Determine the (X, Y) coordinate at the center of the cell enclosing the given text.  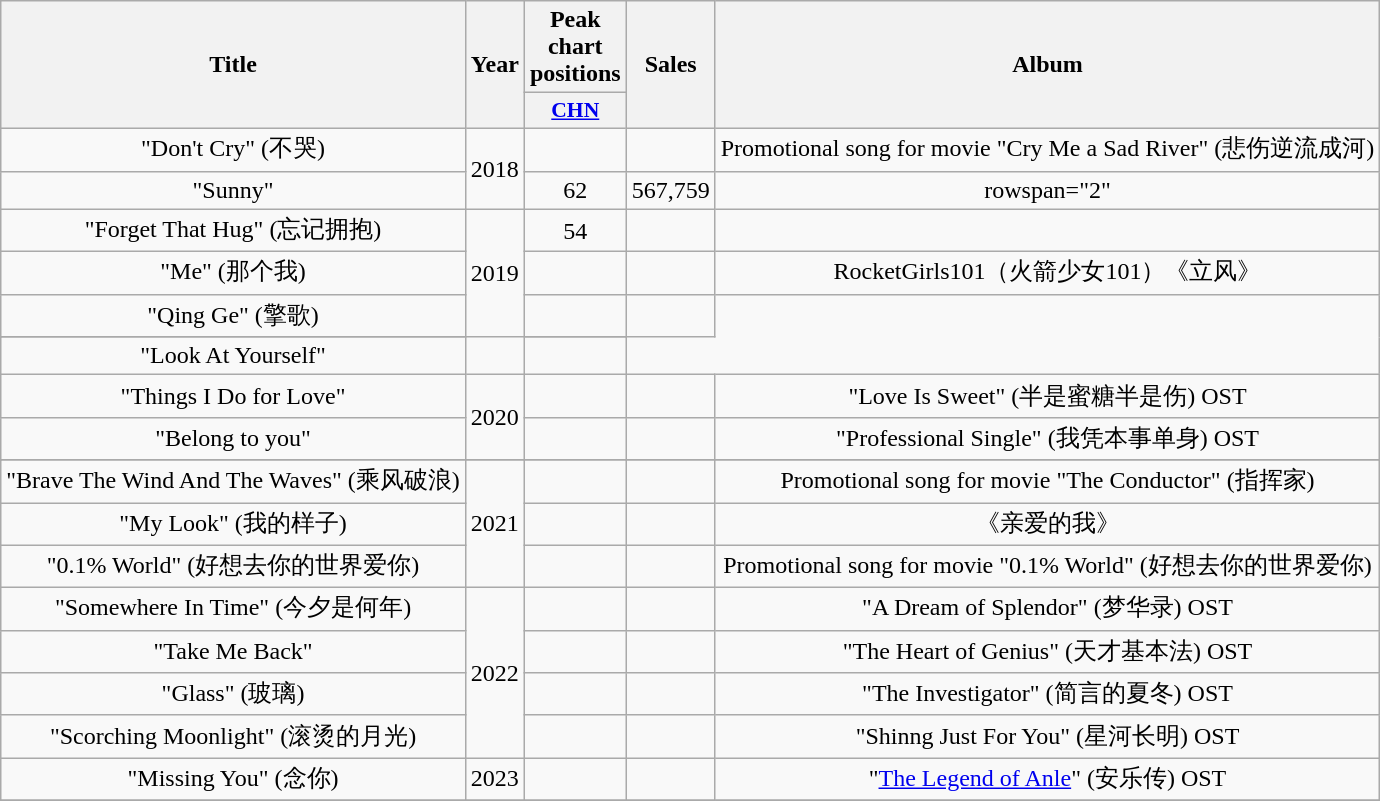
《亲爱的我》 (1048, 524)
Promotional song for movie "0.1% World" (好想去你的世界爱你) (1048, 566)
"The Legend of Anle" (安乐传) OST (1048, 780)
2019 (494, 273)
62 (575, 190)
rowspan="2" (1048, 190)
"Forget That Hug" (忘记拥抱) (234, 230)
"Professional Single" (我凭本事单身) OST (1048, 438)
RocketGirls101（火箭少女101）《立风》 (1048, 274)
2018 (494, 168)
CHN (575, 111)
"Brave The Wind And The Waves" (乘风破浪) (234, 482)
"Love Is Sweet" (半是蜜糖半是伤) OST (1048, 396)
"Qing Ge" (擎歌) (234, 316)
"The Investigator" (简言的夏冬) OST (1048, 694)
Promotional song for movie "Cry Me a Sad River" (悲伤逆流成河) (1048, 150)
54 (575, 230)
"Glass" (玻璃) (234, 694)
2022 (494, 673)
"Things I Do for Love" (234, 396)
"Look At Yourself" (234, 356)
Album (1048, 65)
"A Dream of Splendor" (梦华录) OST (1048, 610)
"Shinng Just For You" (星河长明) OST (1048, 736)
Sales (670, 65)
"Take Me Back" (234, 652)
"Missing You" (念你) (234, 780)
Promotional song for movie "The Conductor" (指挥家) (1048, 482)
2021 (494, 524)
2020 (494, 418)
"Sunny" (234, 190)
Year (494, 65)
"Me" (那个我) (234, 274)
"Scorching Moonlight" (滚烫的月光) (234, 736)
"0.1% World" (好想去你的世界爱你) (234, 566)
"Belong to you" (234, 438)
"Somewhere In Time" (今夕是何年) (234, 610)
"My Look" (我的样子) (234, 524)
"Don't Cry" (不哭) (234, 150)
Title (234, 65)
2023 (494, 780)
"The Heart of Genius" (天才基本法) OST (1048, 652)
567,759 (670, 190)
Peak chart positions (575, 47)
